From the cell containing the given text, extract its center point as (x, y) coordinate. 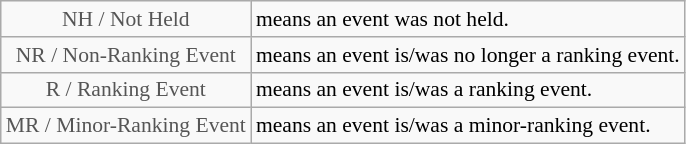
means an event was not held. (468, 19)
means an event is/was a minor-ranking event. (468, 126)
NR / Non-Ranking Event (126, 55)
MR / Minor-Ranking Event (126, 126)
NH / Not Held (126, 19)
means an event is/was a ranking event. (468, 90)
means an event is/was no longer a ranking event. (468, 55)
R / Ranking Event (126, 90)
